Detect which cell encompasses the target text, then output its (x, y) center coordinate. 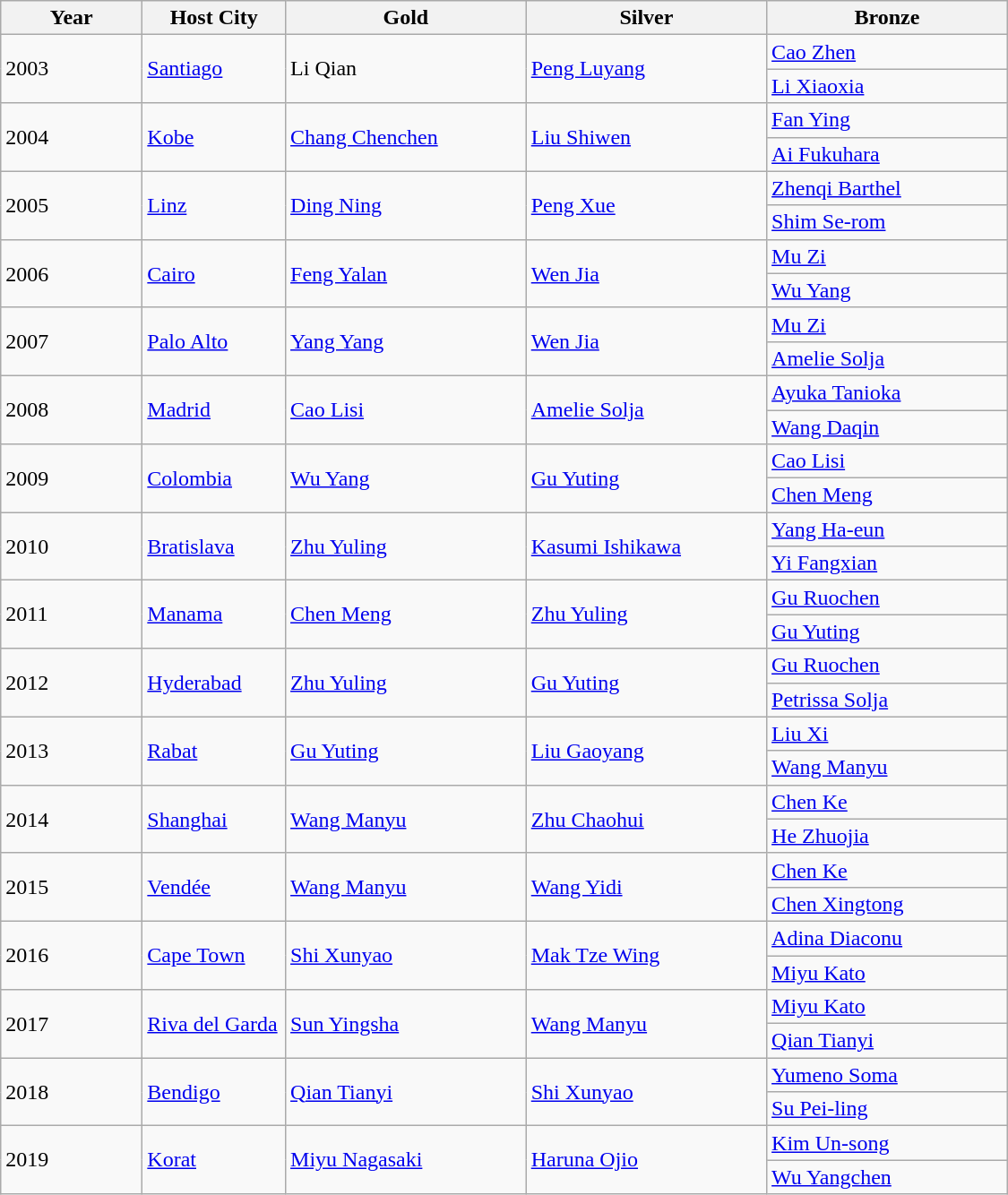
Adina Diaconu (887, 938)
Bronze (887, 18)
Peng Xue (646, 205)
2006 (72, 273)
Santiago (214, 69)
Shanghai (214, 819)
Yumeno Soma (887, 1075)
Kasumi Ishikawa (646, 546)
2005 (72, 205)
Yi Fangxian (887, 563)
Zhenqi Barthel (887, 188)
Hyderabad (214, 683)
Korat (214, 1160)
2013 (72, 751)
Bratislava (214, 546)
Linz (214, 205)
Kobe (214, 137)
2011 (72, 615)
Ayuka Tanioka (887, 392)
2003 (72, 69)
Li Xiaoxia (887, 86)
Yang Yang (407, 341)
Cao Zhen (887, 52)
Rabat (214, 751)
Gold (407, 18)
Manama (214, 615)
Kim Un-song (887, 1143)
Fan Ying (887, 120)
Palo Alto (214, 341)
Liu Xi (887, 734)
Zhu Chaohui (646, 819)
Yang Ha-eun (887, 529)
Year (72, 18)
2008 (72, 409)
Su Pei-ling (887, 1109)
2009 (72, 478)
Vendée (214, 887)
Liu Shiwen (646, 137)
Peng Luyang (646, 69)
Riva del Garda (214, 1024)
2007 (72, 341)
2018 (72, 1092)
Cape Town (214, 955)
Bendigo (214, 1092)
2014 (72, 819)
Wang Daqin (887, 427)
Li Qian (407, 69)
Sun Yingsha (407, 1024)
Silver (646, 18)
Miyu Nagasaki (407, 1160)
He Zhuojia (887, 836)
Petrissa Solja (887, 700)
Wu Yangchen (887, 1177)
2019 (72, 1160)
Shim Se-rom (887, 222)
Madrid (214, 409)
2016 (72, 955)
Colombia (214, 478)
Chen Xingtong (887, 904)
Feng Yalan (407, 273)
2012 (72, 683)
Chang Chenchen (407, 137)
Haruna Ojio (646, 1160)
Cairo (214, 273)
Ai Fukuhara (887, 154)
Ding Ning (407, 205)
2010 (72, 546)
2004 (72, 137)
Wang Yidi (646, 887)
Mak Tze Wing (646, 955)
2017 (72, 1024)
Liu Gaoyang (646, 751)
Host City (214, 18)
2015 (72, 887)
